Extract the (x, y) coordinate from the center of the cell holding the provided text.  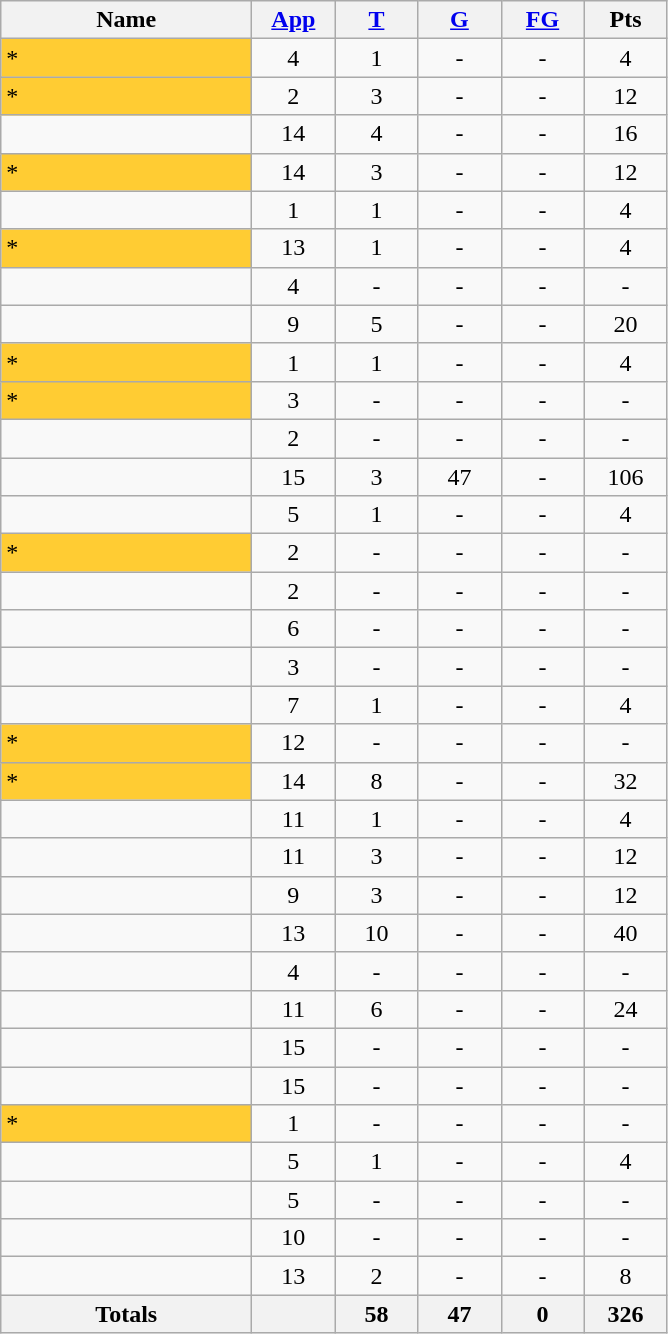
40 (626, 933)
16 (626, 134)
0 (542, 1314)
Totals (126, 1314)
32 (626, 781)
G (460, 20)
326 (626, 1314)
58 (376, 1314)
Pts (626, 20)
24 (626, 1009)
FG (542, 20)
7 (294, 705)
T (376, 20)
106 (626, 477)
App (294, 20)
Name (126, 20)
20 (626, 324)
